Capture the cell that displays the provided text and extract its [X, Y] central coordinate. 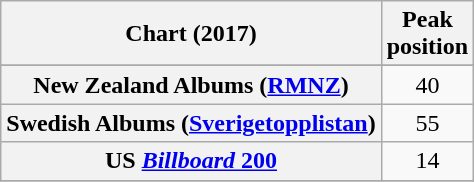
Peak position [427, 34]
40 [427, 85]
Swedish Albums (Sverigetopplistan) [191, 123]
14 [427, 161]
US Billboard 200 [191, 161]
New Zealand Albums (RMNZ) [191, 85]
Chart (2017) [191, 34]
55 [427, 123]
